Return [x, y] of the center of cell containing provided text 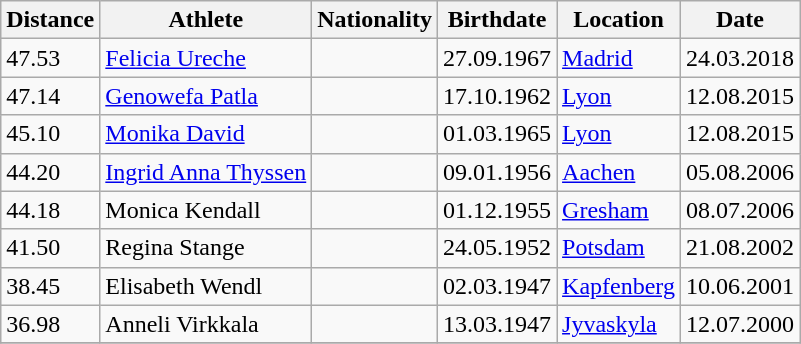
Nationality [375, 20]
Regina Stange [206, 248]
Distance [50, 20]
47.14 [50, 96]
Aachen [619, 172]
Birthdate [496, 20]
Elisabeth Wendl [206, 286]
41.50 [50, 248]
21.08.2002 [740, 248]
01.12.1955 [496, 210]
05.08.2006 [740, 172]
Genowefa Patla [206, 96]
02.03.1947 [496, 286]
Madrid [619, 58]
12.07.2000 [740, 324]
24.03.2018 [740, 58]
Location [619, 20]
10.06.2001 [740, 286]
Kapfenberg [619, 286]
09.01.1956 [496, 172]
36.98 [50, 324]
13.03.1947 [496, 324]
Jyvaskyla [619, 324]
Date [740, 20]
Anneli Virkkala [206, 324]
08.07.2006 [740, 210]
01.03.1965 [496, 134]
45.10 [50, 134]
Athlete [206, 20]
27.09.1967 [496, 58]
Potsdam [619, 248]
44.18 [50, 210]
Felicia Ureche [206, 58]
Ingrid Anna Thyssen [206, 172]
Gresham [619, 210]
44.20 [50, 172]
24.05.1952 [496, 248]
Monica Kendall [206, 210]
Monika David [206, 134]
17.10.1962 [496, 96]
47.53 [50, 58]
38.45 [50, 286]
